Extract the (X, Y) coordinate from the center of the cell holding the provided text.  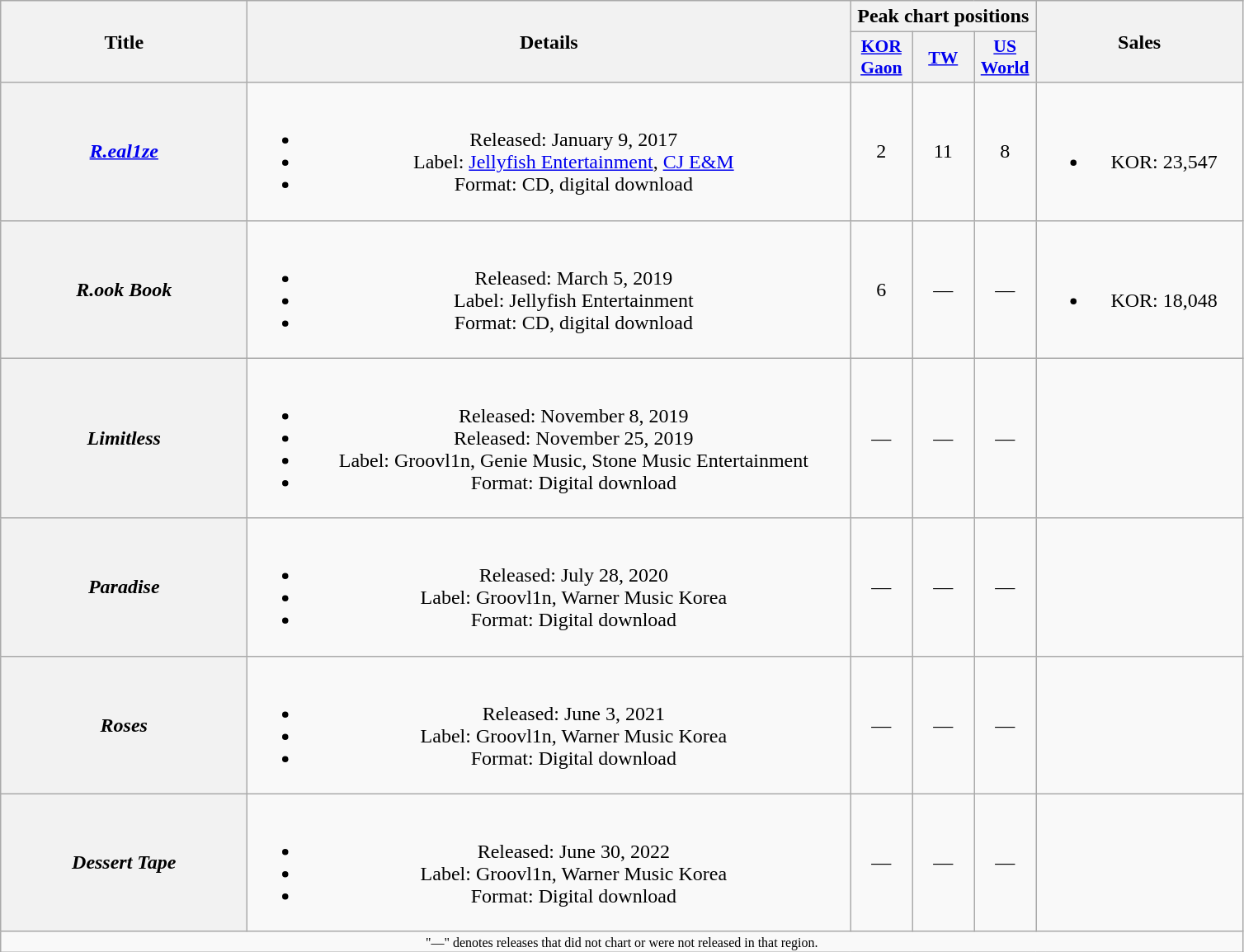
6 (881, 289)
KOR: 23,547 (1140, 152)
Released: November 8, 2019 Released: November 25, 2019 Label: Groovl1n, Genie Music, Stone Music EntertainmentFormat: Digital download (549, 438)
Sales (1140, 41)
2 (881, 152)
R.ook Book (124, 289)
Roses (124, 724)
Limitless (124, 438)
"—" denotes releases that did not chart or were not released in that region. (622, 941)
11 (944, 152)
US World (1005, 58)
8 (1005, 152)
TW (944, 58)
Peak chart positions (944, 16)
KOR: 18,048 (1140, 289)
Details (549, 41)
R.eal1ze (124, 152)
Released: March 5, 2019Label: Jellyfish EntertainmentFormat: CD, digital download (549, 289)
Released: June 3, 2021Label: Groovl1n, Warner Music KoreaFormat: Digital download (549, 724)
Released: June 30, 2022Label: Groovl1n, Warner Music KoreaFormat: Digital download (549, 863)
Released: January 9, 2017Label: Jellyfish Entertainment, CJ E&MFormat: CD, digital download (549, 152)
KORGaon (881, 58)
Dessert Tape (124, 863)
Title (124, 41)
Paradise (124, 587)
Released: July 28, 2020Label: Groovl1n, Warner Music KoreaFormat: Digital download (549, 587)
